For the text-containing cell, return its midpoint in [x, y] coordinate format. 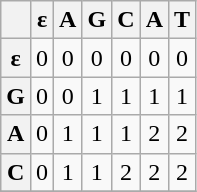
T [182, 20]
